Pinpoint the cell where the given text exists, returning its [x, y] midpoint coordinate. 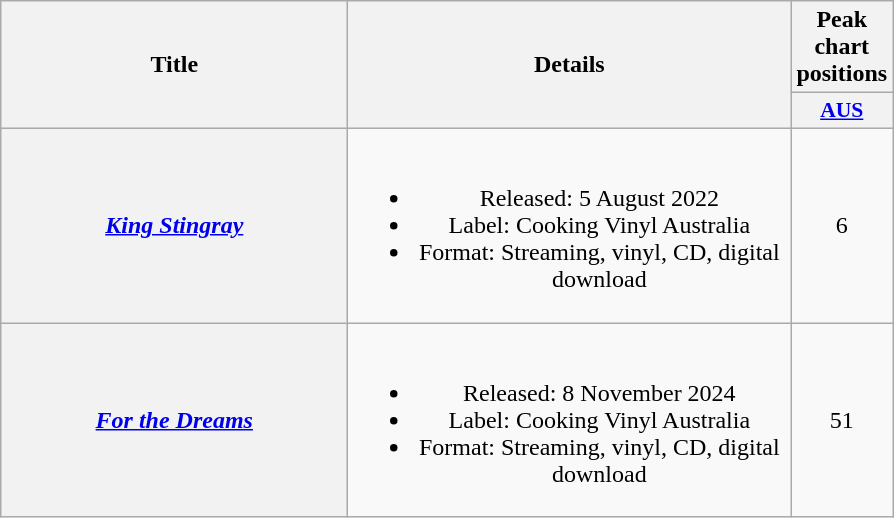
For the Dreams [174, 419]
King Stingray [174, 225]
Peak chart positions [842, 47]
Released: 5 August 2022Label: Cooking Vinyl AustraliaFormat: Streaming, vinyl, CD, digital download [570, 225]
AUS [842, 111]
51 [842, 419]
Title [174, 65]
6 [842, 225]
Released: 8 November 2024Label: Cooking Vinyl AustraliaFormat: Streaming, vinyl, CD, digital download [570, 419]
Details [570, 65]
